Find where the given text appears and provide that cell's center as (X, Y) coordinate. 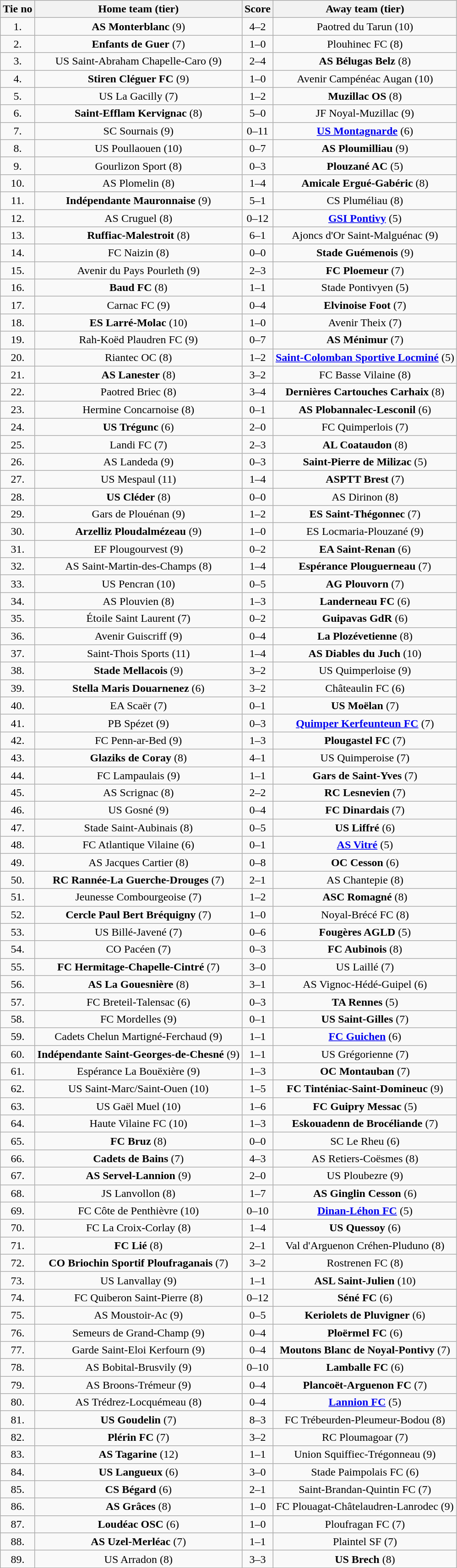
FC Atlantique Vilaine (6) (138, 845)
Baud FC (8) (138, 288)
59. (17, 1036)
Elvinoise Foot (7) (365, 305)
Keriolets de Pluvigner (6) (365, 1315)
74. (17, 1298)
4–2 (257, 27)
27. (17, 479)
58. (17, 1019)
US Quimperoise (7) (365, 758)
Riantec OC (8) (138, 357)
77. (17, 1350)
3–4 (257, 392)
AS Cruguel (8) (138, 218)
5. (17, 96)
TA Rennes (5) (365, 1002)
85. (17, 1489)
Saint-Colomban Sportive Locminé (5) (365, 357)
Home team (tier) (138, 9)
AS Landeda (9) (138, 462)
Tie no (17, 9)
68. (17, 1193)
Semeurs de Grand-Champ (9) (138, 1333)
40. (17, 706)
Rah-Koëd Plaudren FC (9) (138, 340)
49. (17, 862)
AS Uzel-Merléac (7) (138, 1541)
39. (17, 688)
Plaintel SF (7) (365, 1541)
Guipavas GdR (6) (365, 619)
41. (17, 723)
AS Jacques Cartier (8) (138, 862)
US Goudelin (7) (138, 1420)
FC La Croix-Corlay (8) (138, 1228)
AS Monterblanc (9) (138, 27)
FC Penn-ar-Bed (9) (138, 740)
31. (17, 549)
US Quimperloise (9) (365, 671)
FC Mordelles (9) (138, 1019)
Plouzané AC (5) (365, 166)
AS Ménimur (7) (365, 340)
0–8 (257, 862)
61. (17, 1072)
AS Ginglin Cesson (6) (365, 1193)
US Gosné (9) (138, 810)
56. (17, 984)
75. (17, 1315)
22. (17, 392)
65. (17, 1141)
Lamballe FC (6) (365, 1368)
72. (17, 1263)
3–3 (257, 1559)
AS Saint-Martin-des-Champs (8) (138, 566)
FC Aubinois (8) (365, 949)
Plancoët-Arguenon FC (7) (365, 1385)
OC Montauban (7) (365, 1072)
1–5 (257, 1089)
US Trégunc (6) (138, 427)
GSI Pontivy (5) (365, 218)
AS Vitré (5) (365, 845)
AS Vignoc-Hédé-Guipel (6) (365, 984)
FC Côte de Penthièvre (10) (138, 1211)
Stiren Cléguer FC (9) (138, 79)
US Lanvallay (9) (138, 1280)
RC Rannée-La Guerche-Drouges (7) (138, 880)
AS Grâces (8) (138, 1507)
US Gaël Muel (10) (138, 1106)
Espérance La Bouëxière (9) (138, 1072)
21. (17, 375)
0–6 (257, 932)
Plougastel FC (7) (365, 740)
76. (17, 1333)
Fougères AGLD (5) (365, 932)
AS Plomelin (8) (138, 183)
46. (17, 810)
54. (17, 949)
AS Plouvien (8) (138, 601)
Gars de Plouénan (9) (138, 514)
AS Lanester (8) (138, 375)
25. (17, 444)
US Pencran (10) (138, 584)
Landerneau FC (6) (365, 601)
Cercle Paul Bert Bréquigny (7) (138, 915)
6. (17, 113)
15. (17, 270)
Cadets de Bains (7) (138, 1158)
7. (17, 131)
Ploufragan FC (7) (365, 1524)
US Langueux (6) (138, 1472)
FC Dinardais (7) (365, 810)
Châteaulin FC (6) (365, 688)
US Quessoy (6) (365, 1228)
FC Naizin (8) (138, 253)
60. (17, 1054)
Saint-Efflam Kervignac (8) (138, 113)
10. (17, 183)
Amicale Ergué-Gabéric (8) (365, 183)
5–1 (257, 200)
RC Lesnevien (7) (365, 793)
Plouhinec FC (8) (365, 44)
36. (17, 636)
EF Plougourvest (9) (138, 549)
13. (17, 236)
73. (17, 1280)
67. (17, 1176)
OC Cesson (6) (365, 862)
Paotred Briec (8) (138, 392)
AS Chantepie (8) (365, 880)
4. (17, 79)
Ajoncs d'Or Saint-Malguénac (9) (365, 236)
AS Moustoir-Ac (9) (138, 1315)
Stade Guémenois (9) (365, 253)
Saint-Thois Sports (11) (138, 653)
Landi FC (7) (138, 444)
FC Quimperlois (7) (365, 427)
5–0 (257, 113)
12. (17, 218)
US Mespaul (11) (138, 479)
23. (17, 410)
4–3 (257, 1158)
AS Trédrez-Locquémeau (8) (138, 1402)
Cadets Chelun Martigné-Ferchaud (9) (138, 1036)
57. (17, 1002)
19. (17, 340)
69. (17, 1211)
48. (17, 845)
Lannion FC (5) (365, 1402)
Hermine Concarnoise (8) (138, 410)
4–1 (257, 758)
Gourlizon Sport (8) (138, 166)
51. (17, 897)
86. (17, 1507)
Noyal-Brécé FC (8) (365, 915)
AS Tagarine (12) (138, 1455)
AS Scrignac (8) (138, 793)
37. (17, 653)
42. (17, 740)
US Montagnarde (6) (365, 131)
88. (17, 1541)
11. (17, 200)
80. (17, 1402)
CS Pluméliau (8) (365, 200)
Muzillac OS (8) (365, 96)
84. (17, 1472)
Rostrenen FC (8) (365, 1263)
FC Bruz (8) (138, 1141)
66. (17, 1158)
US Saint-Gilles (7) (365, 1019)
FC Guichen (6) (365, 1036)
FC Lampaulais (9) (138, 776)
Enfants de Guer (7) (138, 44)
30. (17, 532)
CO Pacéen (7) (138, 949)
2. (17, 44)
JF Noyal-Muzillac (9) (365, 113)
Avenir du Pays Pourleth (9) (138, 270)
64. (17, 1124)
US Saint-Marc/Saint-Ouen (10) (138, 1089)
AS Bobital-Brusvily (9) (138, 1368)
Ploërmel FC (6) (365, 1333)
26. (17, 462)
38. (17, 671)
US Billé-Javené (7) (138, 932)
PB Spézet (9) (138, 723)
La Plozévetienne (8) (365, 636)
3–1 (257, 984)
Saint-Brandan-Quintin FC (7) (365, 1489)
Garde Saint-Eloi Kerfourn (9) (138, 1350)
Plérin FC (7) (138, 1437)
47. (17, 828)
AS Ploumilliau (9) (365, 148)
FC Quiberon Saint-Pierre (8) (138, 1298)
ES Saint-Thégonnec (7) (365, 514)
Carnac FC (9) (138, 305)
55. (17, 967)
FC Lié (8) (138, 1245)
32. (17, 566)
24. (17, 427)
Moutons Blanc de Noyal-Pontivy (7) (365, 1350)
ASL Saint-Julien (10) (365, 1280)
3. (17, 61)
AS Bélugas Belz (8) (365, 61)
Stade Paimpolais FC (6) (365, 1472)
79. (17, 1385)
Away team (tier) (365, 9)
1. (17, 27)
Arzelliz Ploudalmézeau (9) (138, 532)
14. (17, 253)
33. (17, 584)
50. (17, 880)
AS Diables du Juch (10) (365, 653)
ASPTT Brest (7) (365, 479)
Score (257, 9)
78. (17, 1368)
70. (17, 1228)
63. (17, 1106)
ES Locmaria-Plouzané (9) (365, 532)
Eskouadenn de Brocéliande (7) (365, 1124)
Avenir Guiscriff (9) (138, 636)
1–6 (257, 1106)
FC Plouagat-Châtelaudren-Lanrodec (9) (365, 1507)
AS Retiers-Coësmes (8) (365, 1158)
US Grégorienne (7) (365, 1054)
EA Saint-Renan (6) (365, 549)
53. (17, 932)
CS Bégard (6) (138, 1489)
FC Basse Vilaine (8) (365, 375)
62. (17, 1089)
Indépendante Saint-Georges-de-Chesné (9) (138, 1054)
28. (17, 496)
1–7 (257, 1193)
Espérance Plouguerneau (7) (365, 566)
18. (17, 323)
16. (17, 288)
Étoile Saint Laurent (7) (138, 619)
Saint-Pierre de Milizac (5) (365, 462)
AS La Gouesnière (8) (138, 984)
43. (17, 758)
Avenir Theix (7) (365, 323)
6–1 (257, 236)
Val d'Arguenon Créhen-Pluduno (8) (365, 1245)
82. (17, 1437)
FC Trébeurden-Pleumeur-Bodou (8) (365, 1420)
29. (17, 514)
US Cléder (8) (138, 496)
20. (17, 357)
US Poullaouen (10) (138, 148)
8. (17, 148)
CO Briochin Sportif Ploufraganais (7) (138, 1263)
Dernières Cartouches Carhaix (8) (365, 392)
JS Lanvollon (8) (138, 1193)
FC Breteil-Talensac (6) (138, 1002)
US Laillé (7) (365, 967)
52. (17, 915)
89. (17, 1559)
ES Larré-Molac (10) (138, 323)
Stella Maris Douarnenez (6) (138, 688)
Jeunesse Combourgeoise (7) (138, 897)
SC Le Rheu (6) (365, 1141)
83. (17, 1455)
FC Guipry Messac (5) (365, 1106)
US Ploubezre (9) (365, 1176)
17. (17, 305)
Loudéac OSC (6) (138, 1524)
Haute Vilaine FC (10) (138, 1124)
RC Ploumagoar (7) (365, 1437)
US Brech (8) (365, 1559)
FC Tinténiac-Saint-Domineuc (9) (365, 1089)
2–4 (257, 61)
ASC Romagné (8) (365, 897)
81. (17, 1420)
Stade Pontivyen (5) (365, 288)
87. (17, 1524)
US La Gacilly (7) (138, 96)
Séné FC (6) (365, 1298)
EA Scaër (7) (138, 706)
US Saint-Abraham Chapelle-Caro (9) (138, 61)
0–11 (257, 131)
35. (17, 619)
Stade Mellacois (9) (138, 671)
AL Coataudon (8) (365, 444)
Indépendante Mauronnaise (9) (138, 200)
US Arradon (8) (138, 1559)
AS Servel-Lannion (9) (138, 1176)
Union Squiffiec-Trégonneau (9) (365, 1455)
2–2 (257, 793)
Stade Saint-Aubinais (8) (138, 828)
9. (17, 166)
Paotred du Tarun (10) (365, 27)
44. (17, 776)
AS Broons-Trémeur (9) (138, 1385)
34. (17, 601)
45. (17, 793)
Quimper Kerfeunteun FC (7) (365, 723)
8–3 (257, 1420)
US Liffré (6) (365, 828)
Gars de Saint-Yves (7) (365, 776)
FC Hermitage-Chapelle-Cintré (7) (138, 967)
US Moëlan (7) (365, 706)
AS Dirinon (8) (365, 496)
Ruffiac-Malestroit (8) (138, 236)
SC Sournais (9) (138, 131)
Avenir Campénéac Augan (10) (365, 79)
AS Plobannalec-Lesconil (6) (365, 410)
71. (17, 1245)
AG Plouvorn (7) (365, 584)
FC Ploemeur (7) (365, 270)
Glaziks de Coray (8) (138, 758)
Dinan-Léhon FC (5) (365, 1211)
